Extract the [X, Y] coordinate from the center of the cell holding the provided text.  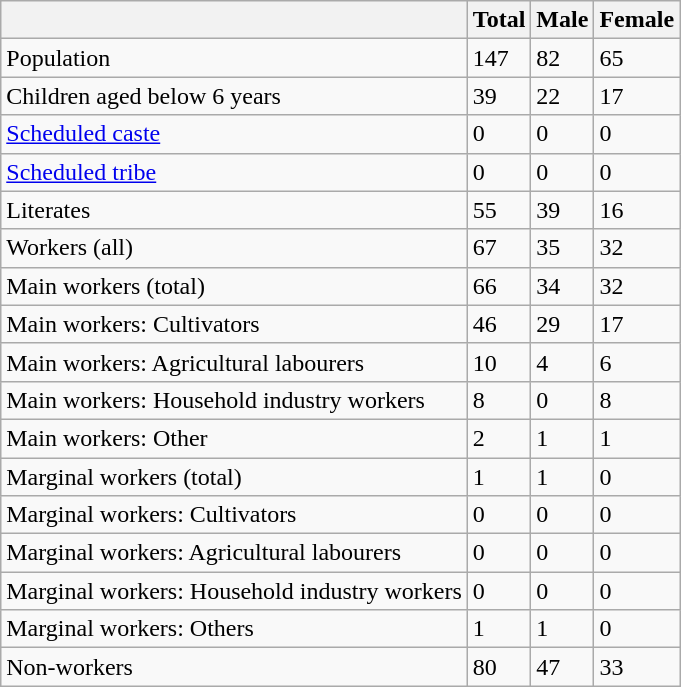
29 [562, 324]
Main workers: Agricultural labourers [234, 362]
4 [562, 362]
147 [499, 58]
47 [562, 667]
2 [499, 438]
Scheduled tribe [234, 172]
55 [499, 210]
Scheduled caste [234, 134]
Population [234, 58]
Literates [234, 210]
Marginal workers (total) [234, 477]
34 [562, 286]
Main workers: Household industry workers [234, 400]
Non-workers [234, 667]
Marginal workers: Others [234, 629]
33 [637, 667]
Main workers: Cultivators [234, 324]
46 [499, 324]
Main workers (total) [234, 286]
67 [499, 248]
Marginal workers: Household industry workers [234, 591]
66 [499, 286]
Children aged below 6 years [234, 96]
Male [562, 20]
Workers (all) [234, 248]
Marginal workers: Agricultural labourers [234, 553]
16 [637, 210]
65 [637, 58]
80 [499, 667]
Main workers: Other [234, 438]
22 [562, 96]
Female [637, 20]
82 [562, 58]
Total [499, 20]
10 [499, 362]
35 [562, 248]
6 [637, 362]
Marginal workers: Cultivators [234, 515]
